Find where the given text appears and provide that cell's center as (x, y) coordinate. 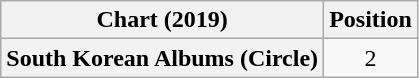
South Korean Albums (Circle) (162, 58)
Position (371, 20)
2 (371, 58)
Chart (2019) (162, 20)
